Search for the cell housing the specified text and yield its [x, y] center coordinate. 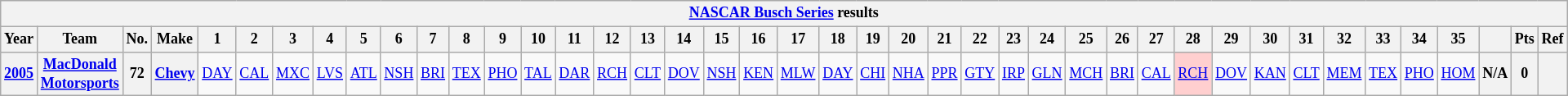
MXC [293, 74]
Team [80, 39]
16 [759, 39]
8 [466, 39]
20 [909, 39]
TAL [538, 74]
No. [137, 39]
18 [838, 39]
10 [538, 39]
31 [1307, 39]
35 [1459, 39]
33 [1383, 39]
Make [175, 39]
4 [330, 39]
19 [873, 39]
0 [1524, 74]
Ref [1552, 39]
HOM [1459, 74]
ATL [363, 74]
MCH [1086, 74]
27 [1156, 39]
14 [684, 39]
25 [1086, 39]
15 [722, 39]
KEN [759, 74]
22 [980, 39]
11 [575, 39]
24 [1047, 39]
26 [1122, 39]
3 [293, 39]
MEM [1344, 74]
2 [255, 39]
NHA [909, 74]
DAR [575, 74]
6 [399, 39]
5 [363, 39]
MacDonald Motorsports [80, 74]
23 [1014, 39]
30 [1270, 39]
Year [20, 39]
PPR [944, 74]
13 [647, 39]
21 [944, 39]
28 [1193, 39]
NASCAR Busch Series results [784, 13]
N/A [1495, 74]
IRP [1014, 74]
17 [797, 39]
MLW [797, 74]
CHI [873, 74]
34 [1419, 39]
1 [217, 39]
GTY [980, 74]
Chevy [175, 74]
2005 [20, 74]
12 [612, 39]
32 [1344, 39]
9 [503, 39]
7 [433, 39]
72 [137, 74]
KAN [1270, 74]
LVS [330, 74]
GLN [1047, 74]
Pts [1524, 39]
29 [1232, 39]
